Capture the cell that displays the provided text and extract its [X, Y] central coordinate. 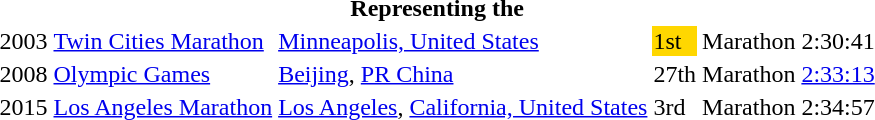
Twin Cities Marathon [163, 41]
Olympic Games [163, 74]
1st [675, 41]
27th [675, 74]
Minneapolis, United States [463, 41]
Beijing, PR China [463, 74]
